From the cell containing the given text, extract its center point as (X, Y) coordinate. 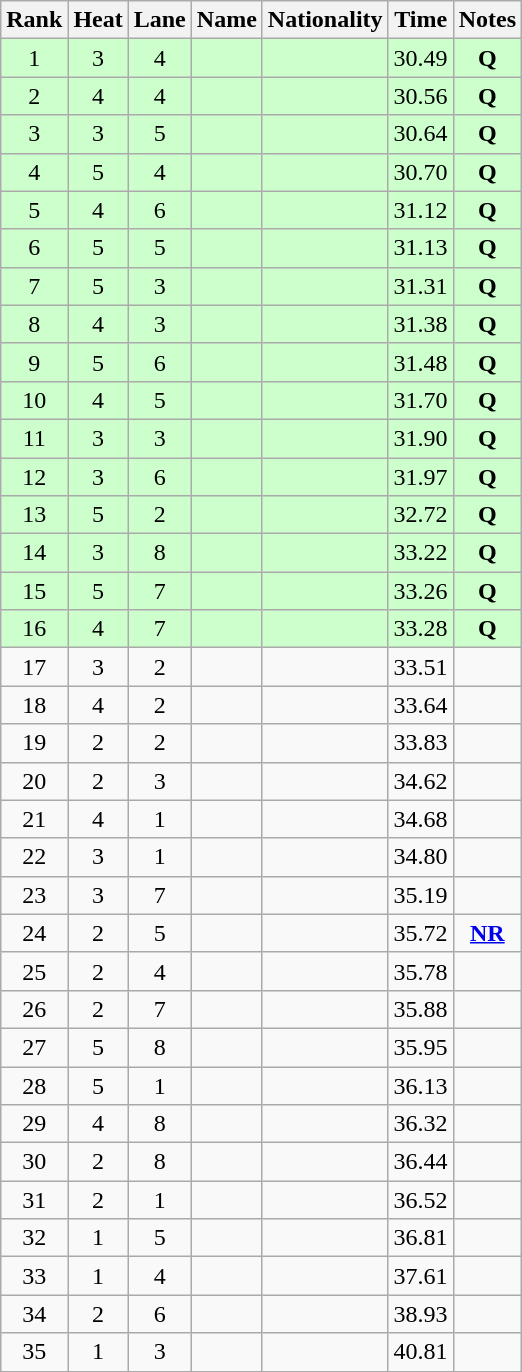
31.12 (420, 210)
11 (34, 438)
12 (34, 477)
10 (34, 400)
29 (34, 1124)
33.28 (420, 629)
23 (34, 895)
36.13 (420, 1085)
32.72 (420, 515)
31.31 (420, 286)
Time (420, 20)
26 (34, 1009)
31.13 (420, 248)
33.51 (420, 667)
30.49 (420, 58)
31.97 (420, 477)
36.52 (420, 1200)
22 (34, 857)
25 (34, 971)
Nationality (325, 20)
Notes (487, 20)
35.78 (420, 971)
35.88 (420, 1009)
Rank (34, 20)
33.26 (420, 591)
36.32 (420, 1124)
31.90 (420, 438)
15 (34, 591)
30 (34, 1162)
40.81 (420, 1352)
35.19 (420, 895)
33.22 (420, 553)
30.56 (420, 96)
16 (34, 629)
31.70 (420, 400)
30.64 (420, 134)
Name (226, 20)
33.64 (420, 705)
35 (34, 1352)
31.38 (420, 324)
Heat (98, 20)
36.44 (420, 1162)
34.62 (420, 781)
14 (34, 553)
19 (34, 743)
28 (34, 1085)
35.72 (420, 933)
21 (34, 819)
34.80 (420, 857)
34.68 (420, 819)
13 (34, 515)
31.48 (420, 362)
33 (34, 1276)
30.70 (420, 172)
38.93 (420, 1314)
Lane (160, 20)
37.61 (420, 1276)
9 (34, 362)
31 (34, 1200)
27 (34, 1047)
34 (34, 1314)
18 (34, 705)
35.95 (420, 1047)
36.81 (420, 1238)
24 (34, 933)
32 (34, 1238)
20 (34, 781)
33.83 (420, 743)
17 (34, 667)
NR (487, 933)
